Search for the cell housing the specified text and yield its (X, Y) center coordinate. 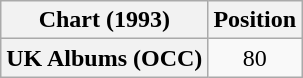
Position (255, 20)
Chart (1993) (104, 20)
80 (255, 58)
UK Albums (OCC) (104, 58)
